Scan for the cell matching the given text and deliver its (X, Y) coordinate at center. 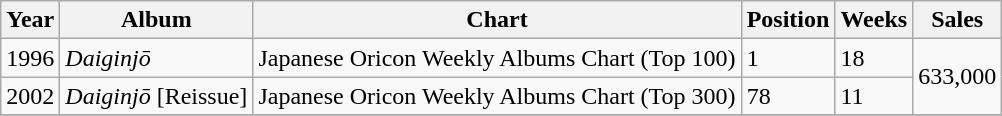
2002 (30, 96)
78 (788, 96)
Album (156, 20)
Daiginjō (156, 58)
Year (30, 20)
Japanese Oricon Weekly Albums Chart (Top 100) (497, 58)
Japanese Oricon Weekly Albums Chart (Top 300) (497, 96)
Daiginjō [Reissue] (156, 96)
Position (788, 20)
1996 (30, 58)
Sales (958, 20)
18 (874, 58)
11 (874, 96)
1 (788, 58)
Weeks (874, 20)
Chart (497, 20)
633,000 (958, 77)
